Provide the (x, y) coordinate of the cell's center where the given text is located.  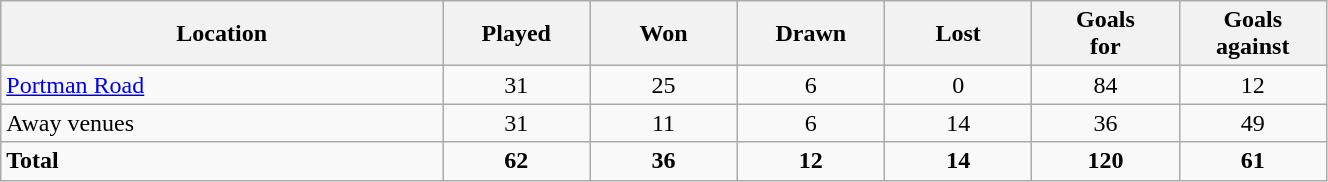
84 (1106, 85)
25 (664, 85)
Won (664, 34)
Goalsfor (1106, 34)
49 (1252, 123)
61 (1252, 161)
11 (664, 123)
Played (516, 34)
Lost (958, 34)
120 (1106, 161)
62 (516, 161)
Total (222, 161)
Drawn (810, 34)
Goalsagainst (1252, 34)
Location (222, 34)
0 (958, 85)
Away venues (222, 123)
Portman Road (222, 85)
